Provide the [x, y] coordinate of the cell's center where the given text is located.  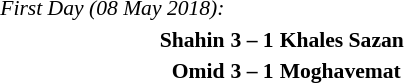
3 – 1 [252, 40]
